Identify which cell holds the provided text, then report its [x, y] central coordinate. 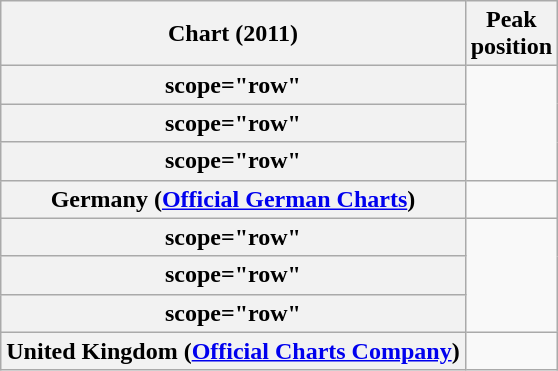
United Kingdom (Official Charts Company) [233, 351]
Peak position [511, 34]
Chart (2011) [233, 34]
Germany (Official German Charts) [233, 199]
